Provide the (X, Y) coordinate of the cell's center where the given text is located.  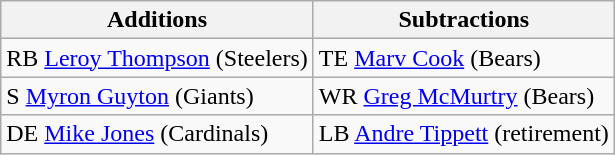
Subtractions (464, 20)
RB Leroy Thompson (Steelers) (158, 58)
TE Marv Cook (Bears) (464, 58)
S Myron Guyton (Giants) (158, 96)
LB Andre Tippett (retirement) (464, 134)
WR Greg McMurtry (Bears) (464, 96)
DE Mike Jones (Cardinals) (158, 134)
Additions (158, 20)
